Detect which cell encompasses the target text, then output its [X, Y] center coordinate. 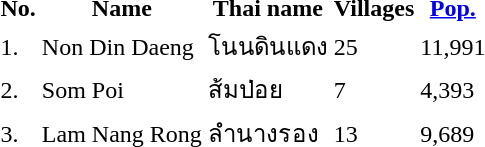
โนนดินแดง [268, 46]
Som Poi [122, 90]
7 [374, 90]
ส้มป่อย [268, 90]
25 [374, 46]
Non Din Daeng [122, 46]
